Pinpoint the cell where the given text exists, returning its [X, Y] midpoint coordinate. 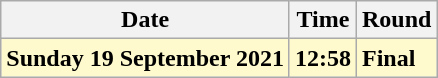
Time [322, 20]
Sunday 19 September 2021 [146, 58]
12:58 [322, 58]
Date [146, 20]
Round [396, 20]
Final [396, 58]
